Find where the given text appears and provide that cell's center as (x, y) coordinate. 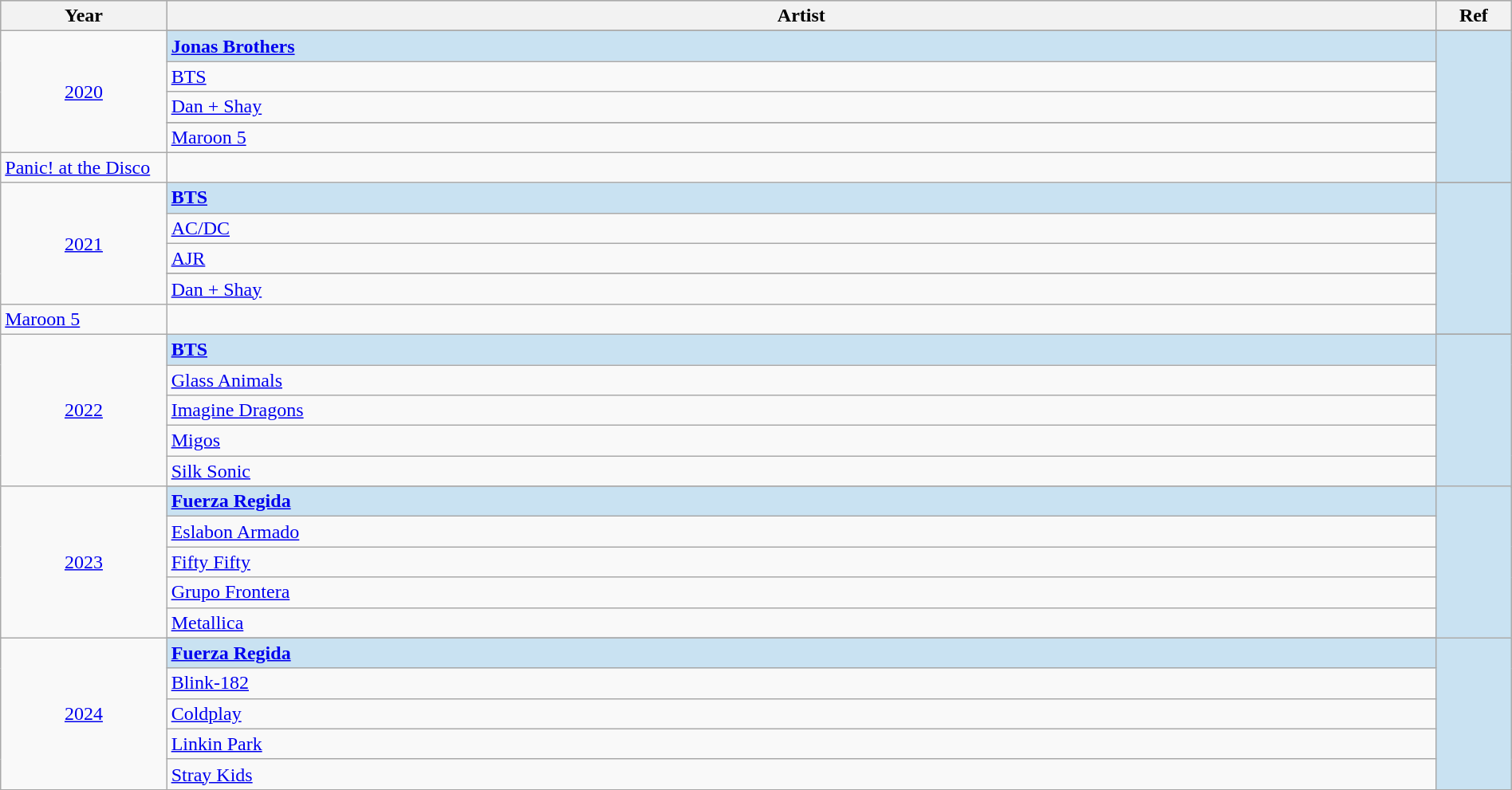
Silk Sonic (801, 471)
Linkin Park (801, 744)
2022 (84, 410)
Coldplay (801, 713)
Migos (801, 441)
Glass Animals (801, 380)
Imagine Dragons (801, 411)
Eslabon Armado (801, 532)
Grupo Frontera (801, 592)
Fifty Fifty (801, 562)
Stray Kids (801, 774)
2024 (84, 713)
AC/DC (801, 228)
Blink-182 (801, 683)
Jonas Brothers (801, 46)
2021 (84, 243)
Ref (1474, 16)
Artist (801, 16)
2020 (84, 92)
Metallica (801, 623)
AJR (801, 258)
Year (84, 16)
Panic! at the Disco (84, 167)
2023 (84, 562)
